Detect which cell encompasses the target text, then output its (x, y) center coordinate. 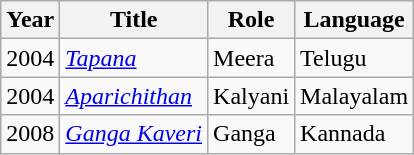
Aparichithan (134, 96)
Kannada (354, 134)
Role (252, 20)
Ganga (252, 134)
Telugu (354, 58)
Tapana (134, 58)
Title (134, 20)
Ganga Kaveri (134, 134)
Year (30, 20)
Meera (252, 58)
Language (354, 20)
Malayalam (354, 96)
2008 (30, 134)
Kalyani (252, 96)
